From the cell containing the given text, extract its center point as [x, y] coordinate. 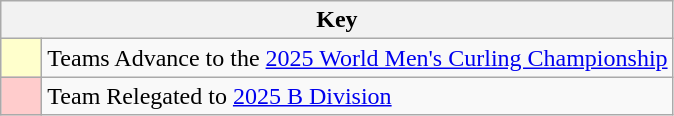
Key [337, 20]
Teams Advance to the 2025 World Men's Curling Championship [358, 58]
Team Relegated to 2025 B Division [358, 96]
